Find where the given text appears and provide that cell's center as [x, y] coordinate. 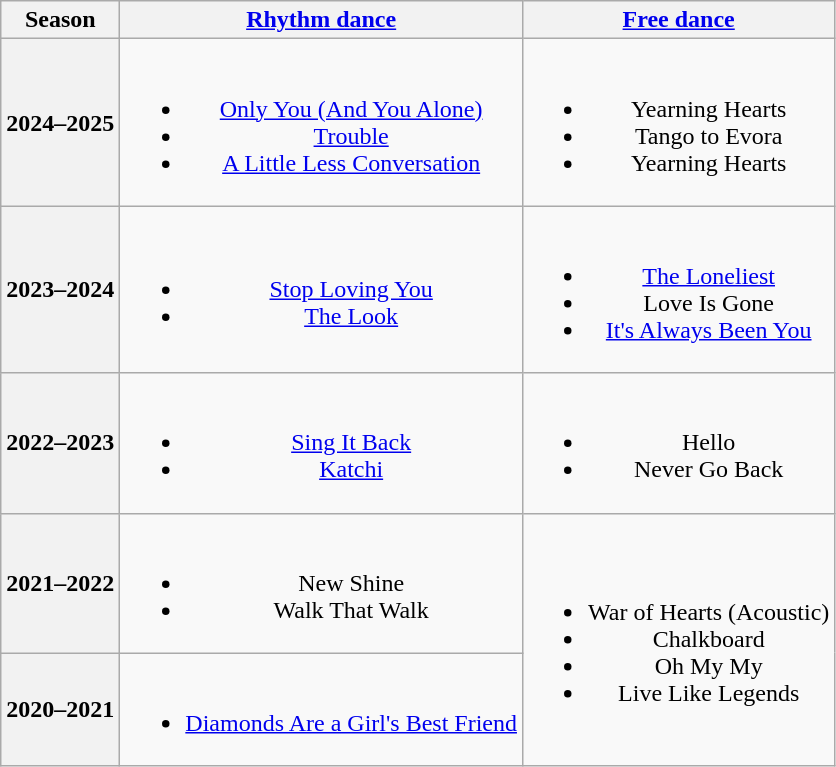
2023–2024 [60, 290]
Season [60, 20]
Only You (And You Alone) TroubleA Little Less Conversation [322, 122]
Diamonds Are a Girl's Best Friend [322, 710]
Stop Loving You The Look [322, 290]
2022–2023 [60, 443]
HelloNever Go Back [678, 443]
War of Hearts (Acoustic) Chalkboard Oh My MyLive Like Legends [678, 640]
Sing It Back Katchi [322, 443]
2020–2021 [60, 710]
Free dance [678, 20]
New Shine Walk That Walk [322, 583]
Yearning Hearts Tango to Evora Yearning Hearts [678, 122]
2021–2022 [60, 583]
Rhythm dance [322, 20]
2024–2025 [60, 122]
The Loneliest Love Is Gone It's Always Been You [678, 290]
